From the cell containing the given text, extract its center point as (x, y) coordinate. 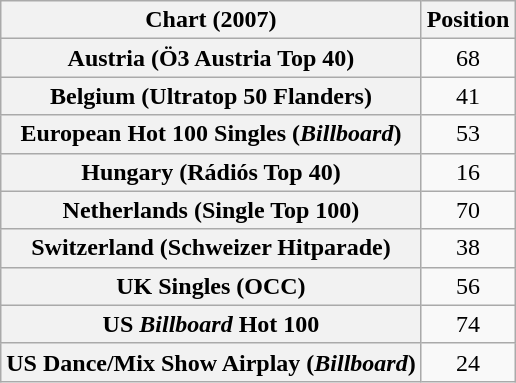
56 (468, 286)
Austria (Ö3 Austria Top 40) (211, 58)
24 (468, 362)
53 (468, 134)
Switzerland (Schweizer Hitparade) (211, 248)
Position (468, 20)
38 (468, 248)
Hungary (Rádiós Top 40) (211, 172)
16 (468, 172)
Belgium (Ultratop 50 Flanders) (211, 96)
74 (468, 324)
68 (468, 58)
Chart (2007) (211, 20)
European Hot 100 Singles (Billboard) (211, 134)
US Billboard Hot 100 (211, 324)
41 (468, 96)
US Dance/Mix Show Airplay (Billboard) (211, 362)
UK Singles (OCC) (211, 286)
70 (468, 210)
Netherlands (Single Top 100) (211, 210)
